Capture the cell that displays the provided text and extract its [x, y] central coordinate. 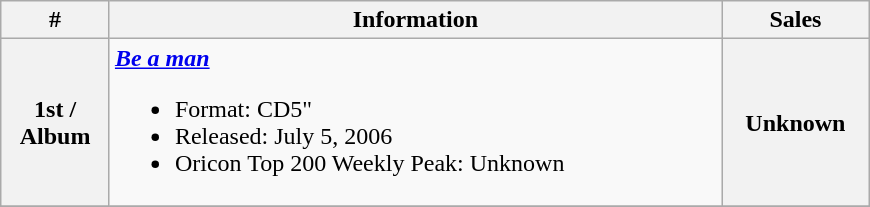
Be a manFormat: CD5"Released: July 5, 2006Oricon Top 200 Weekly Peak: Unknown [415, 122]
Sales [796, 20]
Information [415, 20]
1st /Album [56, 122]
# [56, 20]
Unknown [796, 122]
